Capture the cell that displays the provided text and extract its [x, y] central coordinate. 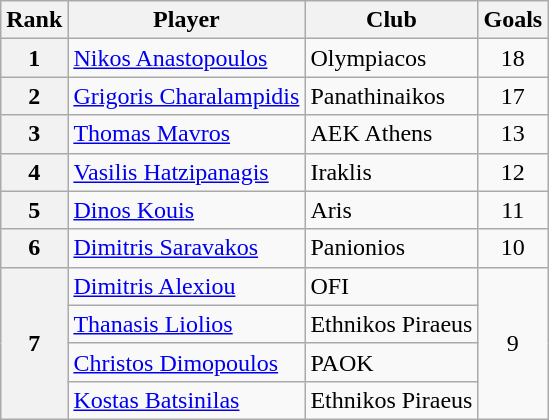
1 [34, 58]
Iraklis [392, 172]
Panionios [392, 248]
6 [34, 248]
4 [34, 172]
18 [513, 58]
Olympiacos [392, 58]
11 [513, 210]
Dimitris Saravakos [186, 248]
5 [34, 210]
Dinos Kouis [186, 210]
Vasilis Hatzipanagis [186, 172]
2 [34, 96]
9 [513, 343]
Dimitris Alexiou [186, 286]
3 [34, 134]
Christos Dimopoulos [186, 362]
Player [186, 20]
10 [513, 248]
Rank [34, 20]
7 [34, 343]
13 [513, 134]
Kostas Batsinilas [186, 400]
PAOK [392, 362]
OFI [392, 286]
Thomas Mavros [186, 134]
Nikos Anastopoulos [186, 58]
AEK Athens [392, 134]
17 [513, 96]
12 [513, 172]
Goals [513, 20]
Grigoris Charalampidis [186, 96]
Panathinaikos [392, 96]
Aris [392, 210]
Thanasis Liolios [186, 324]
Club [392, 20]
